Search for the cell housing the specified text and yield its (X, Y) center coordinate. 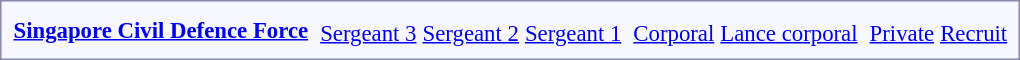
Sergeant 1 (572, 33)
Corporal (674, 33)
Sergeant 2 (470, 33)
Recruit (974, 33)
Private (902, 33)
Lance corporal (789, 33)
Singapore Civil Defence Force (161, 30)
Sergeant 3 (368, 33)
